Determine the [X, Y] coordinate at the center of the cell enclosing the given text.  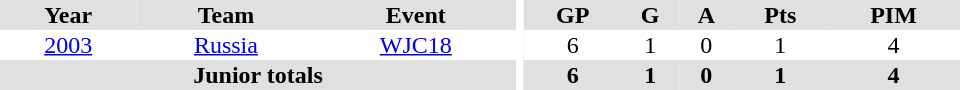
PIM [894, 15]
G [650, 15]
Junior totals [258, 75]
2003 [68, 45]
A [706, 15]
Pts [781, 15]
Team [226, 15]
Year [68, 15]
GP [572, 15]
WJC18 [416, 45]
Event [416, 15]
Russia [226, 45]
